From the cell containing the given text, extract its center point as [x, y] coordinate. 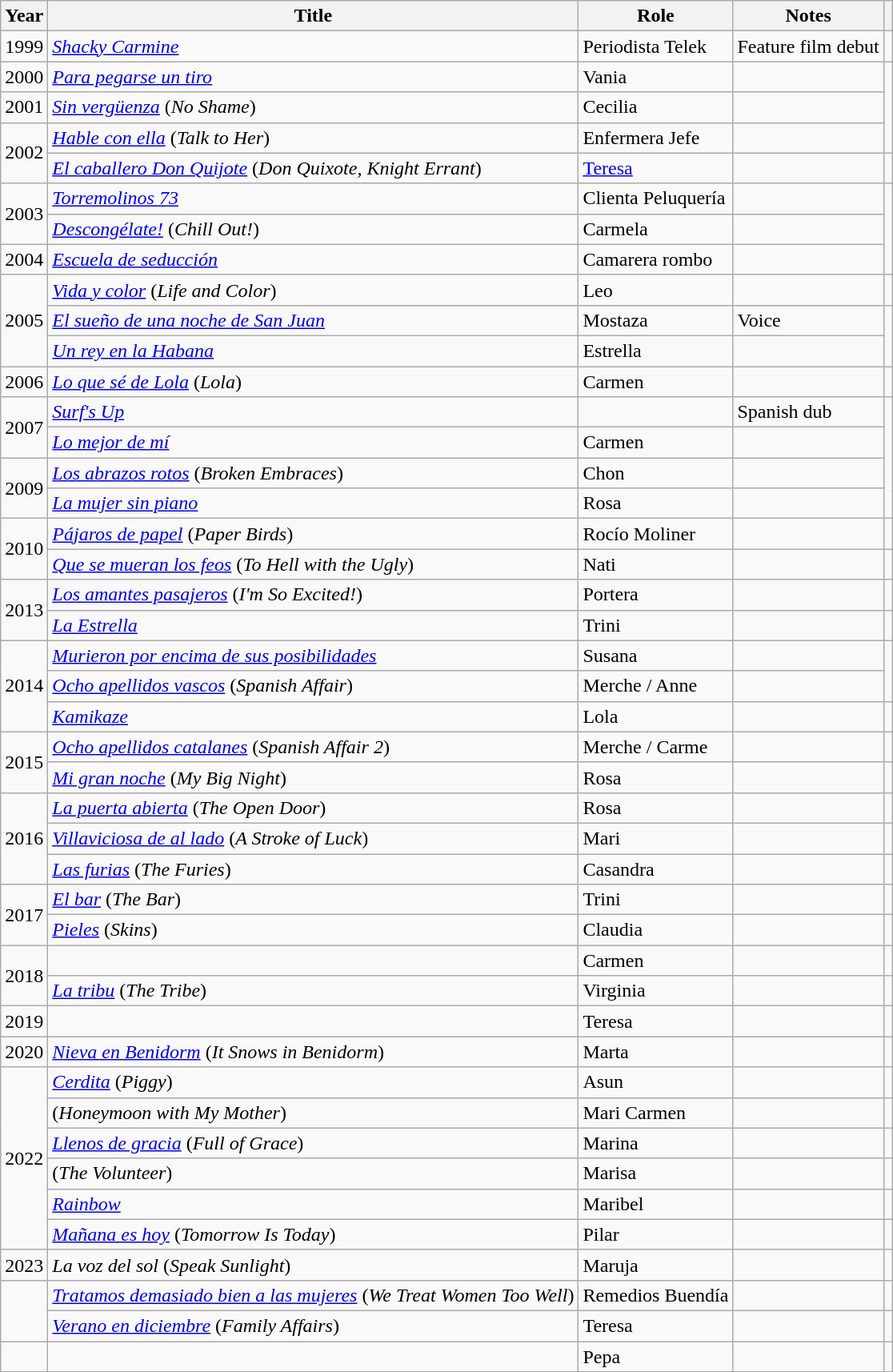
Claudia [656, 930]
Ocho apellidos vascos (Spanish Affair) [314, 686]
2023 [24, 1265]
2005 [24, 320]
Role [656, 16]
Mari Carmen [656, 1113]
2006 [24, 382]
Marta [656, 1052]
Pilar [656, 1234]
2013 [24, 610]
Nieva en Benidorm (It Snows in Benidorm) [314, 1052]
Clienta Peluquería [656, 199]
2007 [24, 427]
Carmela [656, 229]
La tribu (The Tribe) [314, 991]
2000 [24, 77]
La puerta abierta (The Open Door) [314, 808]
2001 [24, 107]
Marisa [656, 1173]
Cecilia [656, 107]
Asun [656, 1082]
Pájaros de papel (Paper Birds) [314, 534]
Rainbow [314, 1204]
Villaviciosa de al lado (A Stroke of Luck) [314, 838]
Vida y color (Life and Color) [314, 290]
2018 [24, 976]
Descongélate! (Chill Out!) [314, 229]
Feature film debut [808, 46]
2016 [24, 838]
Hable con ella (Talk to Her) [314, 138]
2004 [24, 259]
Para pegarse un tiro [314, 77]
Leo [656, 290]
Title [314, 16]
2017 [24, 915]
Shacky Carmine [314, 46]
Portera [656, 595]
Un rey en la Habana [314, 351]
La Estrella [314, 625]
Remedios Buendía [656, 1295]
Maruja [656, 1265]
El sueño de una noche de San Juan [314, 320]
2015 [24, 762]
Verano en diciembre (Family Affairs) [314, 1326]
Estrella [656, 351]
Notes [808, 16]
Cerdita (Piggy) [314, 1082]
Tratamos demasiado bien a las mujeres (We Treat Women Too Well) [314, 1295]
2020 [24, 1052]
Mi gran noche (My Big Night) [314, 777]
Llenos de gracia (Full of Grace) [314, 1143]
2003 [24, 214]
El caballero Don Quijote (Don Quixote, Knight Errant) [314, 168]
Mari [656, 838]
Mañana es hoy (Tomorrow Is Today) [314, 1234]
Surf's Up [314, 412]
Lola [656, 716]
Nati [656, 564]
La mujer sin piano [314, 503]
Pepa [656, 1357]
Que se mueran los feos (To Hell with the Ugly) [314, 564]
La voz del sol (Speak Sunlight) [314, 1265]
Enfermera Jefe [656, 138]
Pieles (Skins) [314, 930]
Rocío Moliner [656, 534]
Year [24, 16]
Spanish dub [808, 412]
Merche / Anne [656, 686]
2002 [24, 153]
Voice [808, 320]
Vania [656, 77]
(The Volunteer) [314, 1173]
Periodista Telek [656, 46]
(Honeymoon with My Mother) [314, 1113]
Virginia [656, 991]
1999 [24, 46]
Kamikaze [314, 716]
Murieron por encima de sus posibilidades [314, 656]
Ocho apellidos catalanes (Spanish Affair 2) [314, 747]
Camarera rombo [656, 259]
Susana [656, 656]
Escuela de seducción [314, 259]
Casandra [656, 869]
2022 [24, 1158]
Chon [656, 473]
El bar (The Bar) [314, 900]
Lo que sé de Lola (Lola) [314, 382]
Marina [656, 1143]
Las furias (The Furies) [314, 869]
2010 [24, 549]
Lo mejor de mí [314, 443]
Los amantes pasajeros (I'm So Excited!) [314, 595]
Mostaza [656, 320]
Torremolinos 73 [314, 199]
2019 [24, 1021]
Los abrazos rotos (Broken Embraces) [314, 473]
Sin vergüenza (No Shame) [314, 107]
Merche / Carme [656, 747]
2014 [24, 686]
Maribel [656, 1204]
2009 [24, 488]
